Provide the [X, Y] coordinate of the cell's center where the given text is located.  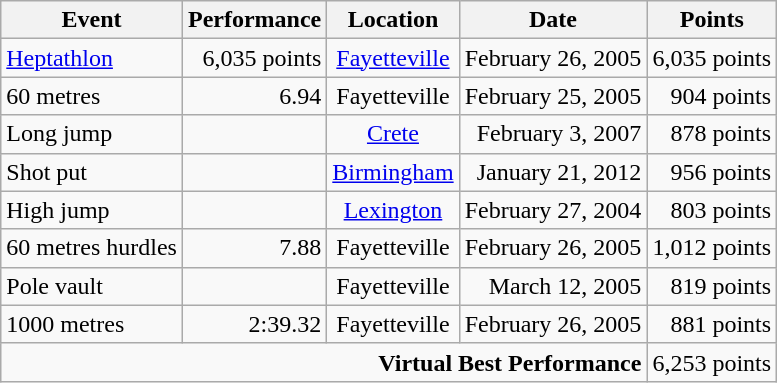
803 points [712, 210]
February 25, 2005 [553, 96]
60 metres [92, 96]
Shot put [92, 172]
Lexington [393, 210]
Points [712, 20]
Pole vault [92, 286]
Virtual Best Performance [324, 362]
February 3, 2007 [553, 134]
956 points [712, 172]
High jump [92, 210]
Location [393, 20]
Event [92, 20]
60 metres hurdles [92, 248]
Crete [393, 134]
Heptathlon [92, 58]
Performance [254, 20]
6.94 [254, 96]
March 12, 2005 [553, 286]
2:39.32 [254, 324]
7.88 [254, 248]
878 points [712, 134]
819 points [712, 286]
Long jump [92, 134]
1000 metres [92, 324]
904 points [712, 96]
881 points [712, 324]
1,012 points [712, 248]
6,253 points [712, 362]
Birmingham [393, 172]
February 27, 2004 [553, 210]
Date [553, 20]
January 21, 2012 [553, 172]
